For the text-containing cell, return its midpoint in [X, Y] coordinate format. 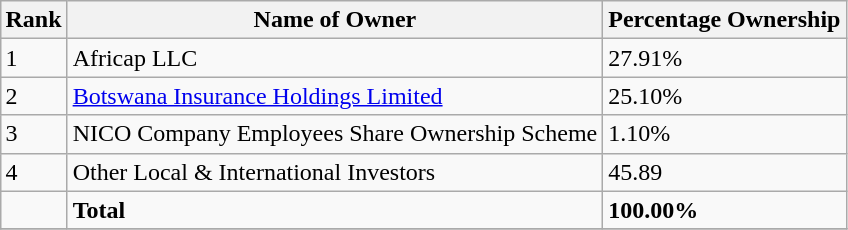
Africap LLC [335, 58]
1.10% [724, 134]
25.10% [724, 96]
Botswana Insurance Holdings Limited [335, 96]
2 [34, 96]
27.91% [724, 58]
45.89 [724, 172]
3 [34, 134]
Other Local & International Investors [335, 172]
NICO Company Employees Share Ownership Scheme [335, 134]
4 [34, 172]
Percentage Ownership [724, 20]
100.00% [724, 210]
Total [335, 210]
Name of Owner [335, 20]
Rank [34, 20]
1 [34, 58]
